Extract the (x, y) coordinate from the center of the cell holding the provided text.  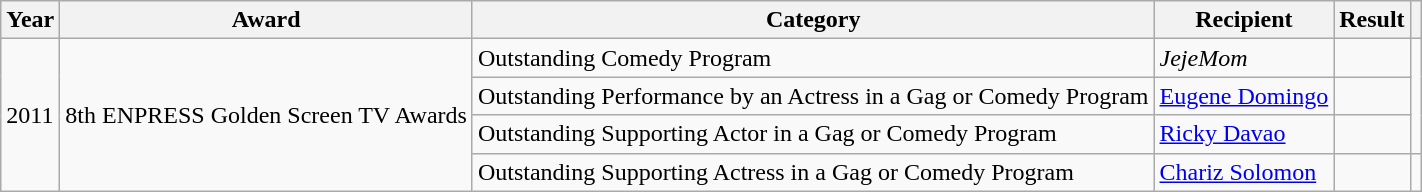
Award (266, 20)
Outstanding Supporting Actress in a Gag or Comedy Program (813, 172)
Outstanding Comedy Program (813, 58)
Outstanding Performance by an Actress in a Gag or Comedy Program (813, 96)
Outstanding Supporting Actor in a Gag or Comedy Program (813, 134)
Chariz Solomon (1244, 172)
Ricky Davao (1244, 134)
Eugene Domingo (1244, 96)
JejeMom (1244, 58)
Recipient (1244, 20)
2011 (30, 115)
Year (30, 20)
8th ENPRESS Golden Screen TV Awards (266, 115)
Result (1372, 20)
Category (813, 20)
